Pinpoint the cell where the given text exists, returning its (X, Y) midpoint coordinate. 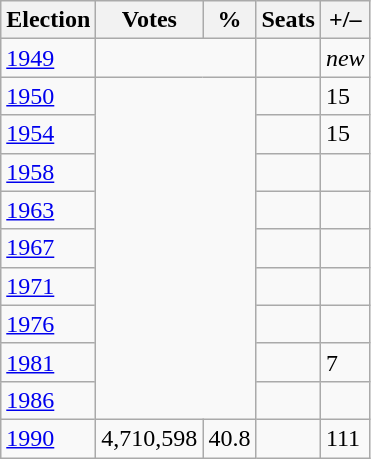
Votes (150, 20)
111 (345, 438)
+/– (345, 20)
1963 (48, 210)
1971 (48, 286)
1950 (48, 96)
% (230, 20)
40.8 (230, 438)
7 (345, 362)
4,710,598 (150, 438)
1990 (48, 438)
1954 (48, 134)
1949 (48, 58)
1986 (48, 400)
Election (48, 20)
1976 (48, 324)
new (345, 58)
1967 (48, 248)
Seats (288, 20)
1981 (48, 362)
1958 (48, 172)
